Extract the (x, y) coordinate from the center of the cell holding the provided text.  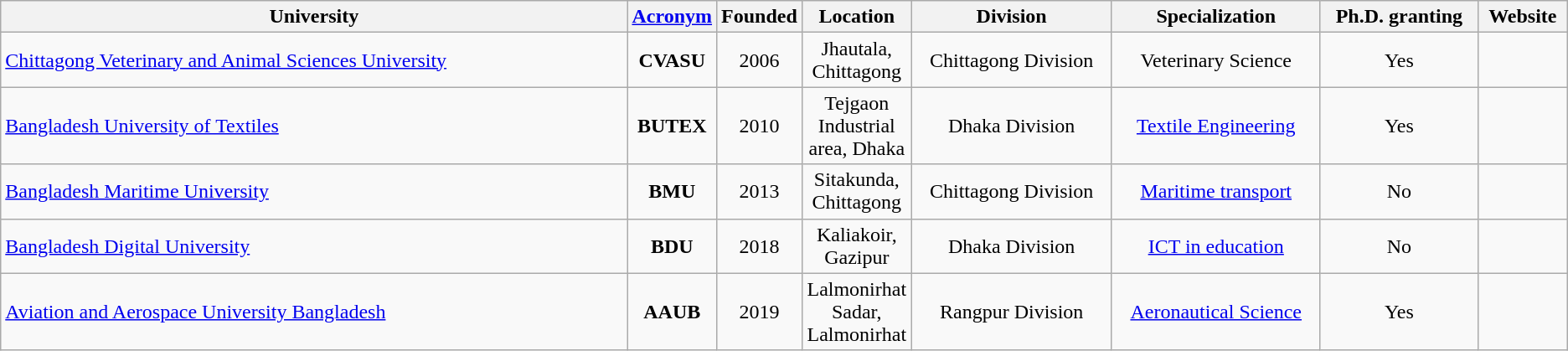
Website (1523, 17)
2018 (760, 246)
Kaliakoir, Gazipur (856, 246)
BDU (672, 246)
Tejgaon Industrial area, Dhaka (856, 126)
Lalmonirhat Sadar, Lalmonirhat (856, 312)
Acronym (672, 17)
CVASU (672, 60)
Veterinary Science (1216, 60)
ICT in education (1216, 246)
Division (1012, 17)
Bangladesh Maritime University (314, 191)
Location (856, 17)
Ph.D. granting (1399, 17)
BUTEX (672, 126)
Maritime transport (1216, 191)
2019 (760, 312)
2013 (760, 191)
University (314, 17)
AAUB (672, 312)
Aeronautical Science (1216, 312)
Bangladesh Digital University (314, 246)
Textile Engineering (1216, 126)
Specialization (1216, 17)
Chittagong Veterinary and Animal Sciences University (314, 60)
2006 (760, 60)
Bangladesh University of Textiles (314, 126)
Jhautala, Chittagong (856, 60)
Rangpur Division (1012, 312)
2010 (760, 126)
Founded (760, 17)
Aviation and Aerospace University Bangladesh (314, 312)
Sitakunda, Chittagong (856, 191)
BMU (672, 191)
